Capture the cell that displays the provided text and extract its (X, Y) central coordinate. 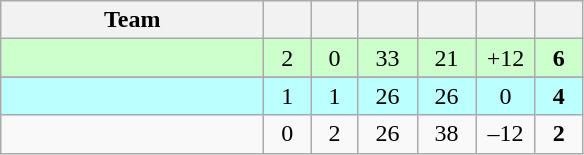
38 (446, 134)
33 (388, 58)
4 (558, 96)
+12 (506, 58)
21 (446, 58)
6 (558, 58)
Team (132, 20)
–12 (506, 134)
